Find where the given text appears and provide that cell's center as (x, y) coordinate. 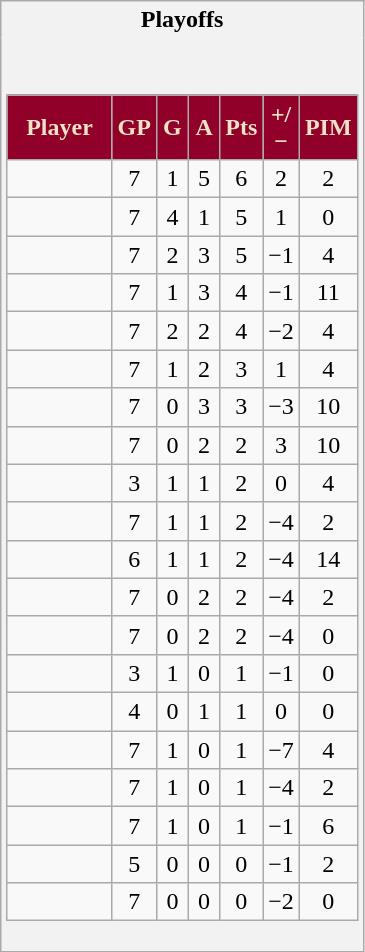
+/− (282, 128)
Playoffs (182, 20)
A (204, 128)
G (172, 128)
−3 (282, 407)
GP (134, 128)
PIM (328, 128)
Player (60, 128)
11 (328, 293)
14 (328, 559)
Pts (242, 128)
−7 (282, 750)
